Return (X, Y) of the center of cell containing provided text 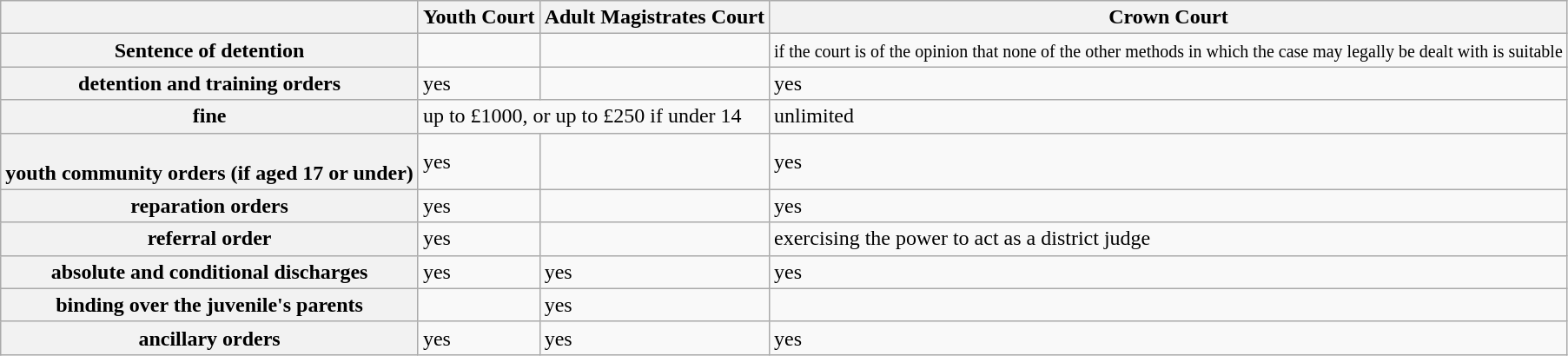
Adult Magistrates Court (654, 17)
youth community orders (if aged 17 or under) (210, 162)
if the court is of the opinion that none of the other methods in which the case may legally be dealt with is suitable (1168, 50)
Youth Court (479, 17)
up to £1000, or up to £250 if under 14 (593, 116)
referral order (210, 239)
fine (210, 116)
Sentence of detention (210, 50)
exercising the power to act as a district judge (1168, 239)
binding over the juvenile's parents (210, 305)
unlimited (1168, 116)
ancillary orders (210, 338)
absolute and conditional discharges (210, 272)
Crown Court (1168, 17)
detention and training orders (210, 83)
reparation orders (210, 206)
